Locate the cell with the specified text and output its (x, y) center coordinate. 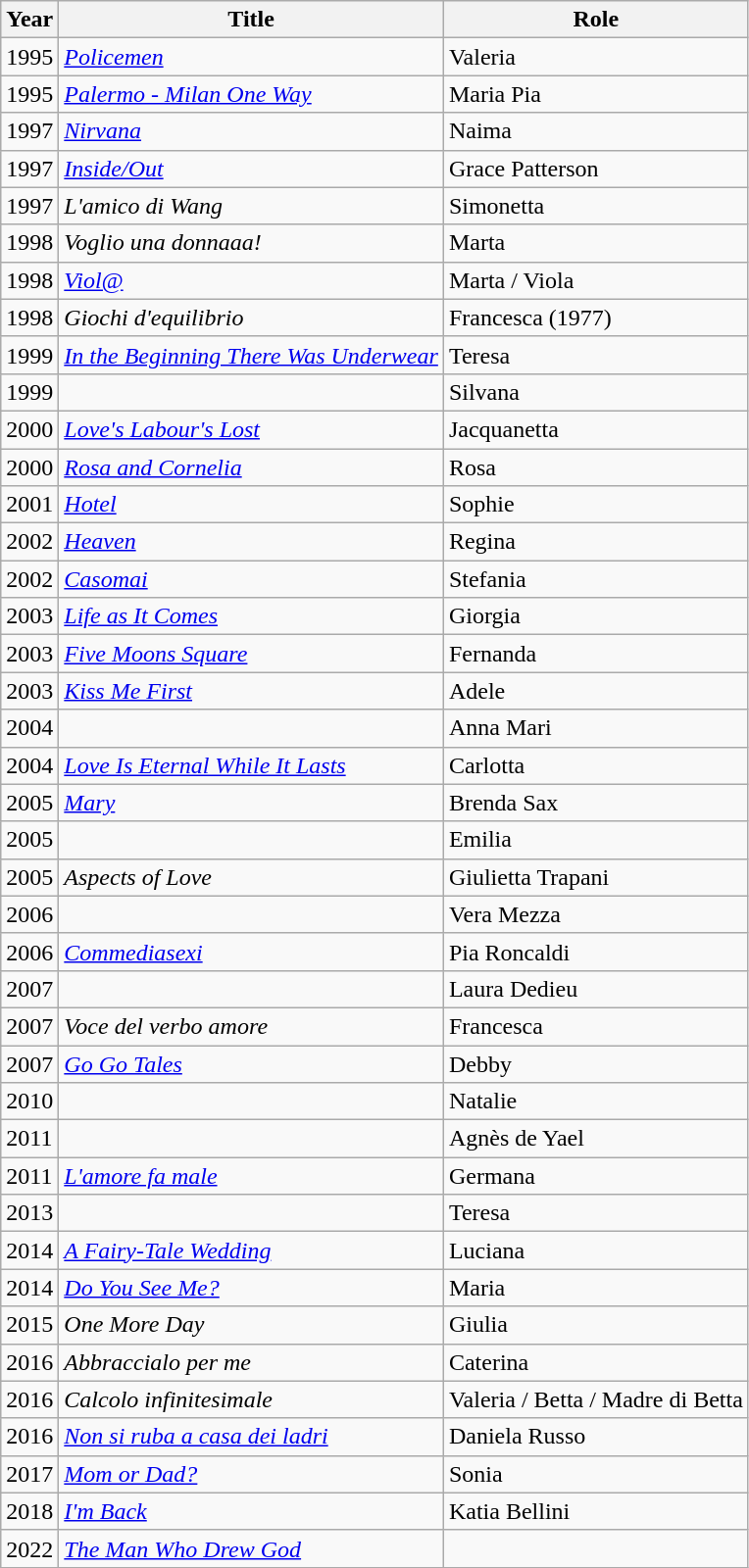
Debby (596, 1063)
Marta / Viola (596, 280)
Abbraccialo per me (251, 1362)
L'amore fa male (251, 1176)
Katia Bellini (596, 1511)
Calcolo infinitesimale (251, 1399)
Giulietta Trapani (596, 877)
Policemen (251, 57)
Giorgia (596, 616)
Mary (251, 803)
Stefania (596, 579)
2010 (29, 1102)
Francesca (596, 1026)
The Man Who Drew God (251, 1548)
2017 (29, 1474)
Sonia (596, 1474)
Maria (596, 1288)
Love Is Eternal While It Lasts (251, 765)
Hotel (251, 505)
Voce del verbo amore (251, 1026)
Aspects of Love (251, 877)
Emilia (596, 840)
Palermo - Milan One Way (251, 94)
Silvana (596, 392)
Love's Labour's Lost (251, 429)
Voglio una donnaaa! (251, 243)
2015 (29, 1325)
Nirvana (251, 131)
Life as It Comes (251, 616)
Laura Dedieu (596, 989)
Kiss Me First (251, 691)
Brenda Sax (596, 803)
Mom or Dad? (251, 1474)
Do You See Me? (251, 1288)
2018 (29, 1511)
Simonetta (596, 206)
Inside/Out (251, 169)
Maria Pia (596, 94)
Grace Patterson (596, 169)
Marta (596, 243)
Germana (596, 1176)
Non si ruba a casa dei ladri (251, 1437)
Viol@ (251, 280)
2013 (29, 1213)
Heaven (251, 542)
Year (29, 20)
In the Beginning There Was Underwear (251, 355)
Luciana (596, 1250)
Anna Mari (596, 728)
Vera Mezza (596, 914)
I'm Back (251, 1511)
Title (251, 20)
Fernanda (596, 654)
Caterina (596, 1362)
Rosa (596, 467)
Carlotta (596, 765)
Commediasexi (251, 952)
2001 (29, 505)
Giochi d'equilibrio (251, 318)
Agnès de Yael (596, 1139)
Five Moons Square (251, 654)
Adele (596, 691)
Rosa and Cornelia (251, 467)
Giulia (596, 1325)
Casomai (251, 579)
Jacquanetta (596, 429)
A Fairy-Tale Wedding (251, 1250)
Naima (596, 131)
Role (596, 20)
Pia Roncaldi (596, 952)
2022 (29, 1548)
L'amico di Wang (251, 206)
Valeria / Betta / Madre di Betta (596, 1399)
One More Day (251, 1325)
Natalie (596, 1102)
Sophie (596, 505)
Regina (596, 542)
Daniela Russo (596, 1437)
Francesca (1977) (596, 318)
Valeria (596, 57)
Go Go Tales (251, 1063)
